Extract the [X, Y] coordinate from the center of the cell holding the provided text.  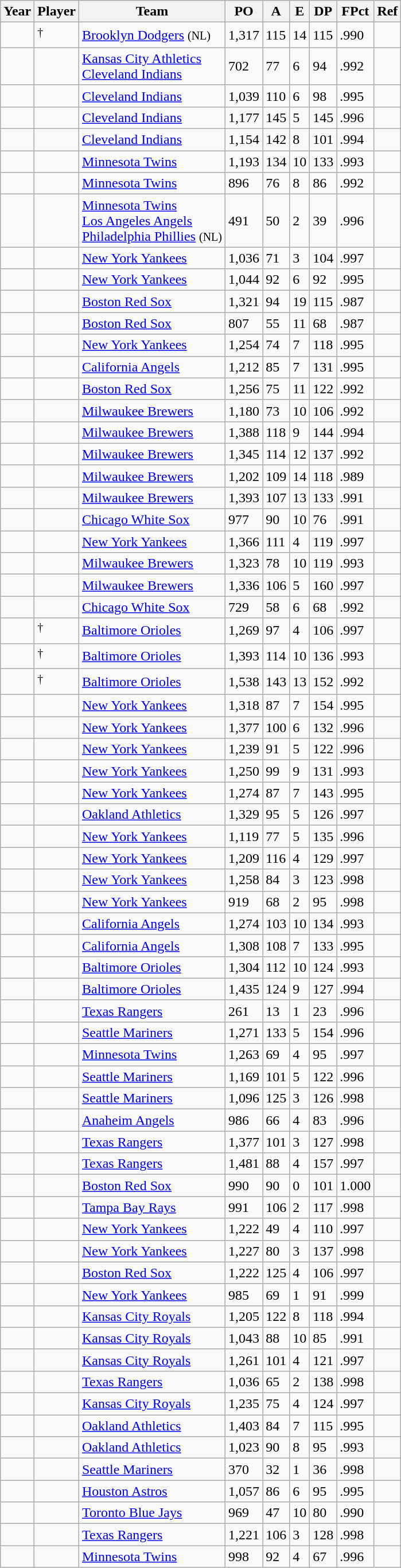
985 [244, 1295]
896 [244, 183]
1,256 [244, 389]
1,235 [244, 1404]
71 [277, 258]
1,169 [244, 1077]
1,221 [244, 1535]
.999 [356, 1295]
DP [324, 11]
A [277, 11]
1,403 [244, 1426]
50 [277, 221]
1,119 [244, 836]
1,039 [244, 96]
107 [277, 498]
78 [277, 564]
PO [244, 11]
83 [324, 1120]
98 [324, 96]
55 [277, 323]
109 [277, 476]
1,269 [244, 631]
1,202 [244, 476]
1,336 [244, 585]
1,250 [244, 771]
1,366 [244, 542]
152 [324, 682]
144 [324, 432]
160 [324, 585]
123 [324, 880]
128 [324, 1535]
39 [324, 221]
261 [244, 1011]
1,323 [244, 564]
1,304 [244, 967]
1,271 [244, 1033]
132 [324, 728]
0 [299, 1186]
E [299, 11]
1,180 [244, 410]
977 [244, 520]
1,308 [244, 945]
23 [324, 1011]
67 [324, 1557]
1,177 [244, 118]
112 [277, 967]
1,023 [244, 1448]
136 [324, 656]
142 [277, 140]
12 [299, 454]
1,481 [244, 1164]
1,209 [244, 858]
1,318 [244, 706]
1,321 [244, 302]
991 [244, 1207]
Kansas City AthleticsCleveland Indians [151, 67]
36 [324, 1469]
1,044 [244, 280]
111 [277, 542]
104 [324, 258]
990 [244, 1186]
1,345 [244, 454]
1,435 [244, 989]
1,263 [244, 1055]
1,258 [244, 880]
108 [277, 945]
.989 [356, 476]
1,317 [244, 36]
74 [277, 345]
1,154 [244, 140]
Toronto Blue Jays [151, 1513]
49 [277, 1229]
807 [244, 323]
117 [324, 1207]
1,329 [244, 815]
66 [277, 1120]
1,538 [244, 682]
370 [244, 1469]
Year [17, 11]
157 [324, 1164]
138 [324, 1382]
729 [244, 607]
1,254 [244, 345]
1,261 [244, 1360]
Ref [388, 11]
116 [277, 858]
103 [277, 924]
491 [244, 221]
986 [244, 1120]
135 [324, 836]
1.000 [356, 1186]
1,057 [244, 1491]
1,227 [244, 1251]
1,239 [244, 749]
65 [277, 1382]
32 [277, 1469]
702 [244, 67]
1,212 [244, 367]
121 [324, 1360]
FPct [356, 11]
998 [244, 1557]
Brooklyn Dodgers (NL) [151, 36]
Player [57, 11]
73 [277, 410]
129 [324, 858]
Houston Astros [151, 1491]
100 [277, 728]
58 [277, 607]
1,043 [244, 1338]
Team [151, 11]
Tampa Bay Rays [151, 1207]
1,205 [244, 1316]
Anaheim Angels [151, 1120]
1,193 [244, 162]
969 [244, 1513]
1,388 [244, 432]
47 [277, 1513]
Minnesota TwinsLos Angeles AngelsPhiladelphia Phillies (NL) [151, 221]
919 [244, 902]
97 [277, 631]
99 [277, 771]
1,096 [244, 1098]
19 [299, 302]
